Return (X, Y) of the center of cell containing provided text 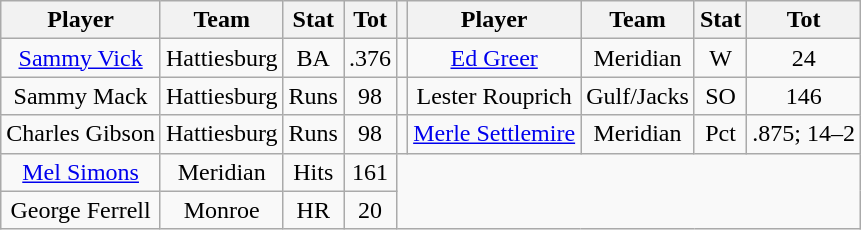
HR (313, 210)
Lester Rouprich (494, 96)
146 (804, 96)
Pct (720, 134)
24 (804, 58)
Sammy Vick (81, 58)
Monroe (222, 210)
Gulf/Jacks (638, 96)
Mel Simons (81, 172)
Ed Greer (494, 58)
.376 (370, 58)
George Ferrell (81, 210)
Merle Settlemire (494, 134)
20 (370, 210)
W (720, 58)
BA (313, 58)
Charles Gibson (81, 134)
.875; 14–2 (804, 134)
Hits (313, 172)
SO (720, 96)
Sammy Mack (81, 96)
161 (370, 172)
